Scan for the cell matching the given text and deliver its (X, Y) coordinate at center. 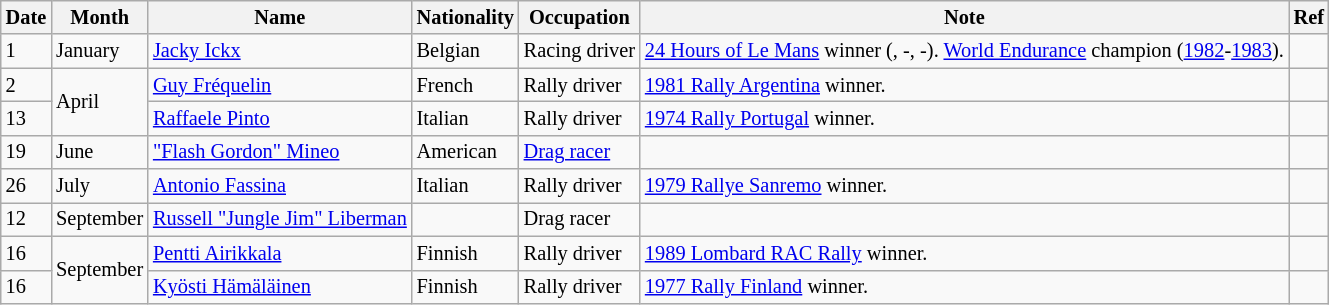
Month (100, 17)
American (466, 152)
Jacky Ickx (280, 51)
Raffaele Pinto (280, 118)
26 (26, 186)
1974 Rally Portugal winner. (964, 118)
1 (26, 51)
April (100, 102)
1979 Rallye Sanremo winner. (964, 186)
Antonio Fassina (280, 186)
French (466, 85)
Date (26, 17)
1981 Rally Argentina winner. (964, 85)
Ref (1309, 17)
January (100, 51)
2 (26, 85)
1977 Rally Finland winner. (964, 287)
19 (26, 152)
June (100, 152)
13 (26, 118)
24 Hours of Le Mans winner (, -, -). World Endurance champion (1982-1983). (964, 51)
Occupation (580, 17)
1989 Lombard RAC Rally winner. (964, 253)
Name (280, 17)
"Flash Gordon" Mineo (280, 152)
Pentti Airikkala (280, 253)
Belgian (466, 51)
Kyösti Hämäläinen (280, 287)
Nationality (466, 17)
July (100, 186)
Guy Fréquelin (280, 85)
Note (964, 17)
Russell "Jungle Jim" Liberman (280, 219)
Racing driver (580, 51)
12 (26, 219)
